Provide the [x, y] coordinate of the cell's center where the given text is located.  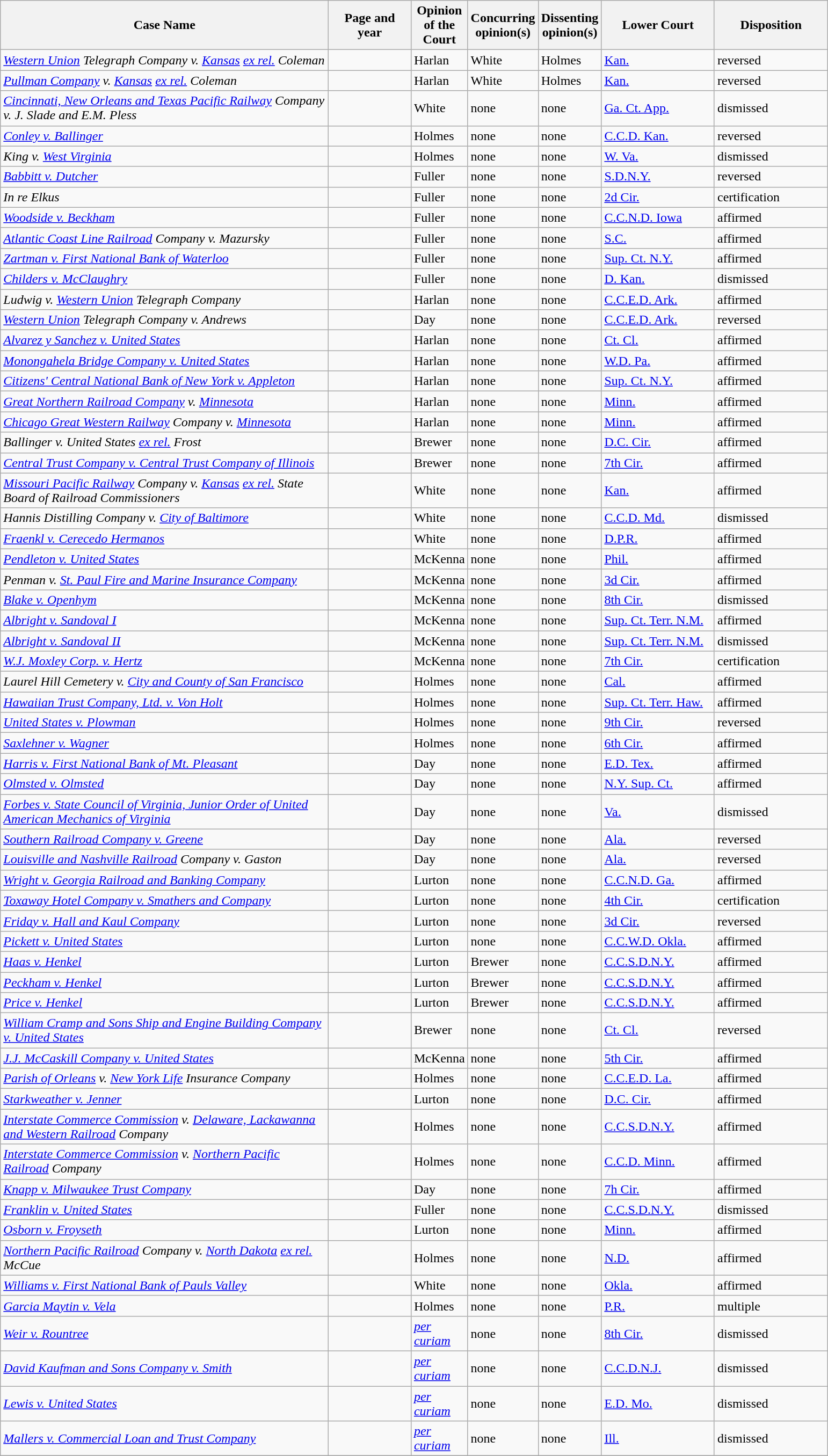
S.C. [658, 238]
Williams v. First National Bank of Pauls Valley [164, 1285]
In re Elkus [164, 197]
Lower Court [658, 25]
Wright v. Georgia Railroad and Banking Company [164, 880]
Concurring opinion(s) [503, 25]
Cal. [658, 682]
Southern Railroad Company v. Greene [164, 839]
C.C.N.D. Ga. [658, 880]
W.J. Moxley Corp. v. Hertz [164, 661]
Chicago Great Western Railway Company v. Minnesota [164, 422]
Franklin v. United States [164, 1210]
C.C.N.D. Iowa [658, 217]
William Cramp and Sons Ship and Engine Building Company v. United States [164, 1031]
2d Cir. [658, 197]
Parish of Orleans v. New York Life Insurance Company [164, 1079]
Woodside v. Beckham [164, 217]
C.C.W.D. Okla. [658, 941]
Ballinger v. United States ex rel. Frost [164, 442]
Lewis v. United States [164, 1403]
Case Name [164, 25]
Northern Pacific Railroad Company v. North Dakota ex rel. McCue [164, 1257]
Friday v. Hall and Kaul Company [164, 921]
Peckham v. Henkel [164, 982]
Haas v. Henkel [164, 962]
Okla. [658, 1285]
E.D. Tex. [658, 763]
Western Union Telegraph Company v. Kansas ex rel. Coleman [164, 60]
Garcia Maytin v. Vela [164, 1306]
D.P.R. [658, 538]
Fraenkl v. Cerecedo Hermanos [164, 538]
C.C.D. Kan. [658, 136]
Babbitt v. Dutcher [164, 177]
Missouri Pacific Railway Company v. Kansas ex rel. State Board of Railroad Commissioners [164, 491]
Disposition [771, 25]
C.C.D. Minn. [658, 1162]
Albright v. Sandoval II [164, 640]
Pickett v. United States [164, 941]
Hannis Distilling Company v. City of Baltimore [164, 518]
Laurel Hill Cemetery v. City and County of San Francisco [164, 682]
Great Northern Railroad Company v. Minnesota [164, 402]
Cincinnati, New Orleans and Texas Pacific Railway Company v. J. Slade and E.M. Pless [164, 108]
Blake v. Openhym [164, 600]
Weir v. Rountree [164, 1334]
C.C.D. Md. [658, 518]
C.C.E.D. La. [658, 1079]
W. Va. [658, 156]
Albright v. Sandoval I [164, 620]
Pendleton v. United States [164, 559]
Alvarez y Sanchez v. United States [164, 340]
Zartman v. First National Bank of Waterloo [164, 258]
King v. West Virginia [164, 156]
Va. [658, 812]
N.Y. Sup. Ct. [658, 784]
Price v. Henkel [164, 1003]
Hawaiian Trust Company, Ltd. v. Von Holt [164, 702]
Central Trust Company v. Central Trust Company of Illinois [164, 463]
4th Cir. [658, 900]
Interstate Commerce Commission v. Delaware, Lackawanna and Western Railroad Company [164, 1126]
C.C.D.N.J. [658, 1368]
6th Cir. [658, 743]
Olmsted v. Olmsted [164, 784]
Penman v. St. Paul Fire and Marine Insurance Company [164, 579]
Mallers v. Commercial Loan and Trust Company [164, 1439]
Interstate Commerce Commission v. Northern Pacific Railroad Company [164, 1162]
W.D. Pa. [658, 361]
Page and year [370, 25]
N.D. [658, 1257]
Conley v. Ballinger [164, 136]
J.J. McCaskill Company v. United States [164, 1058]
Louisville and Nashville Railroad Company v. Gaston [164, 860]
S.D.N.Y. [658, 177]
Harris v. First National Bank of Mt. Pleasant [164, 763]
Phil. [658, 559]
Sup. Ct. Terr. Haw. [658, 702]
David Kaufman and Sons Company v. Smith [164, 1368]
5th Cir. [658, 1058]
Toxaway Hotel Company v. Smathers and Company [164, 900]
7h Cir. [658, 1189]
Knapp v. Milwaukee Trust Company [164, 1189]
Pullman Company v. Kansas ex rel. Coleman [164, 81]
D. Kan. [658, 279]
Starkweather v. Jenner [164, 1099]
Forbes v. State Council of Virginia, Junior Order of United American Mechanics of Virginia [164, 812]
Atlantic Coast Line Railroad Company v. Mazursky [164, 238]
Osborn v. Froyseth [164, 1230]
Dissenting opinion(s) [570, 25]
Western Union Telegraph Company v. Andrews [164, 320]
Ga. Ct. App. [658, 108]
Saxlehner v. Wagner [164, 743]
E.D. Mo. [658, 1403]
Opinion of the Court [439, 25]
P.R. [658, 1306]
Ill. [658, 1439]
United States v. Plowman [164, 723]
Childers v. McClaughry [164, 279]
9th Cir. [658, 723]
Ludwig v. Western Union Telegraph Company [164, 299]
multiple [771, 1306]
Citizens' Central National Bank of New York v. Appleton [164, 381]
Monongahela Bridge Company v. United States [164, 361]
